Identify which cell holds the provided text, then report its [X, Y] central coordinate. 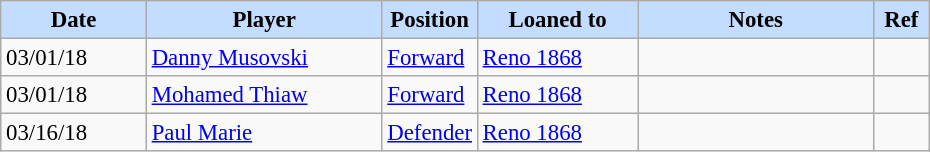
Notes [756, 20]
03/16/18 [74, 133]
Danny Musovski [264, 58]
Mohamed Thiaw [264, 95]
Position [430, 20]
Defender [430, 133]
Paul Marie [264, 133]
Player [264, 20]
Date [74, 20]
Ref [901, 20]
Loaned to [558, 20]
